Capture the cell that displays the provided text and extract its (x, y) central coordinate. 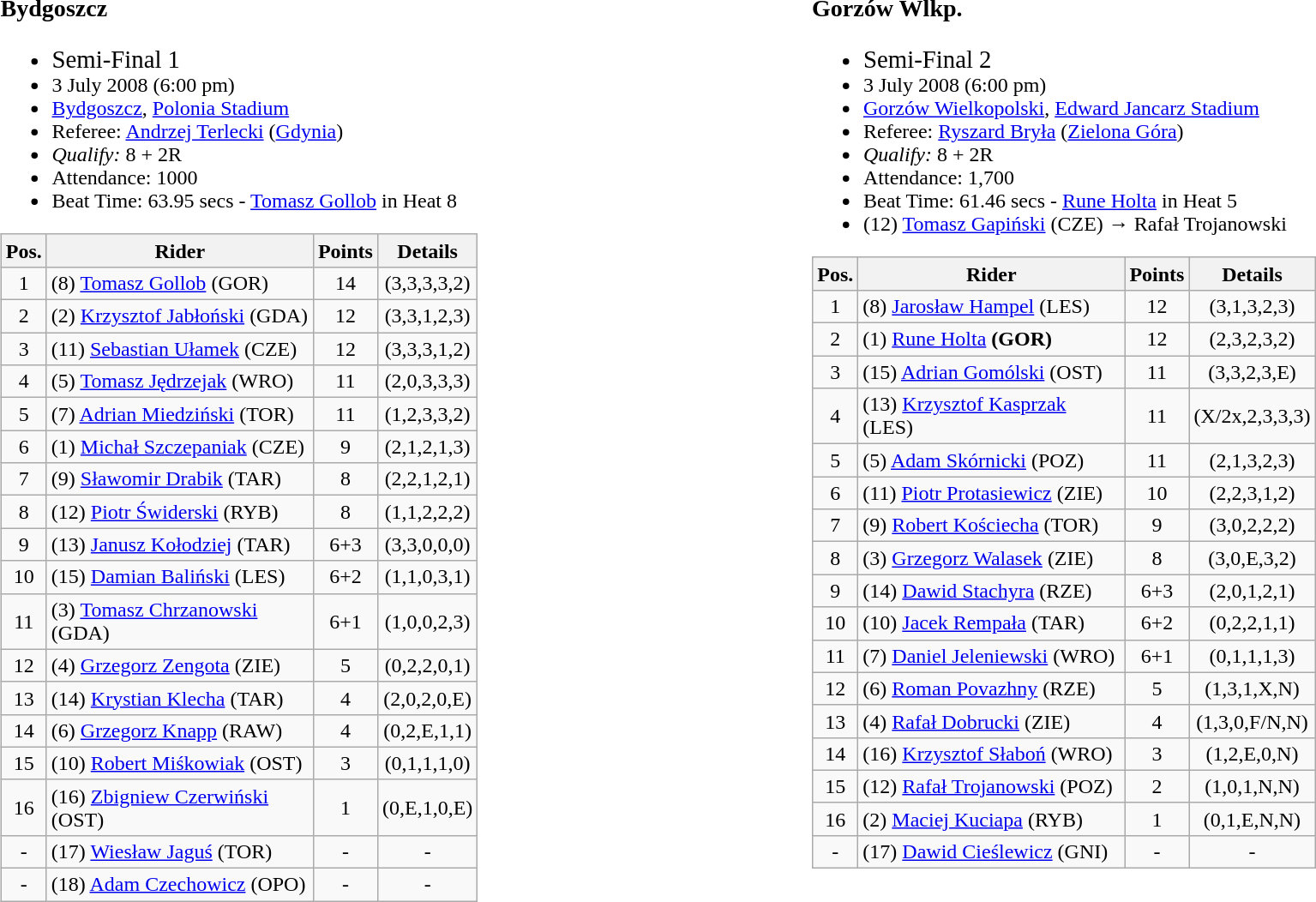
(0,1,E,N,N) (1252, 819)
(10) Robert Miśkowiak (OST) (180, 763)
(1,0,0,2,3) (427, 621)
(8) Jarosław Hampel (LES) (991, 306)
(2,1,2,1,3) (427, 447)
(0,1,1,1,0) (427, 763)
(0,2,2,1,1) (1252, 623)
(3,3,3,3,2) (427, 283)
(2,0,3,3,3) (427, 382)
(4) Rafał Dobrucki (ZIE) (991, 721)
(3,3,3,1,2) (427, 349)
(1,3,1,X,N) (1252, 689)
(5) Tomasz Jędrzejak (WRO) (180, 382)
(2) Maciej Kuciapa (RYB) (991, 819)
(7) Daniel Jeleniewski (WRO) (991, 656)
(3,3,0,0,0) (427, 544)
(6) Grzegorz Knapp (RAW) (180, 731)
(1,2,3,3,2) (427, 414)
(1) Rune Holta (GOR) (991, 340)
(0,2,E,1,1) (427, 731)
(17) Dawid Cieślewicz (GNI) (991, 851)
(14) Dawid Stachyra (RZE) (991, 591)
(2,0,2,0,E) (427, 698)
(7) Adrian Miedziński (TOR) (180, 414)
(3,0,2,2,2) (1252, 526)
(13) Janusz Kołodziej (TAR) (180, 544)
(2,3,2,3,2) (1252, 340)
(2) Krzysztof Jabłoński (GDA) (180, 316)
(16) Zbigniew Czerwiński (OST) (180, 808)
(3) Tomasz Chrzanowski (GDA) (180, 621)
(3,3,1,2,3) (427, 316)
(18) Adam Czechowicz (OPO) (180, 885)
(2,0,1,2,1) (1252, 591)
(1,2,E,0,N) (1252, 754)
(1) Michał Szczepaniak (CZE) (180, 447)
(10) Jacek Rempała (TAR) (991, 623)
(4) Grzegorz Zengota (ZIE) (180, 665)
(3) Grzegorz Walasek (ZIE) (991, 558)
(1,1,0,3,1) (427, 577)
(2,1,3,2,3) (1252, 460)
(0,2,2,0,1) (427, 665)
(16) Krzysztof Słaboń (WRO) (991, 754)
(8) Tomasz Gollob (GOR) (180, 283)
(14) Krystian Klecha (TAR) (180, 698)
(15) Damian Baliński (LES) (180, 577)
(X/2x,2,3,3,3) (1252, 417)
(6) Roman Povazhny (RZE) (991, 689)
(0,E,1,0,E) (427, 808)
(15) Adrian Gomólski (OST) (991, 372)
(9) Robert Kościecha (TOR) (991, 526)
(3,1,3,2,3) (1252, 306)
(3,3,2,3,E) (1252, 372)
(11) Sebastian Ułamek (CZE) (180, 349)
(12) Rafał Trojanowski (POZ) (991, 786)
(2,2,3,1,2) (1252, 493)
(1,0,1,N,N) (1252, 786)
(1,1,2,2,2) (427, 512)
(3,0,E,3,2) (1252, 558)
(11) Piotr Protasiewicz (ZIE) (991, 493)
(9) Sławomir Drabik (TAR) (180, 479)
(5) Adam Skórnicki (POZ) (991, 460)
(13) Krzysztof Kasprzak (LES) (991, 417)
(1,3,0,F/N,N) (1252, 721)
(12) Piotr Świderski (RYB) (180, 512)
(17) Wiesław Jaguś (TOR) (180, 851)
(2,2,1,2,1) (427, 479)
(0,1,1,1,3) (1252, 656)
